Scan for the cell matching the given text and deliver its [X, Y] coordinate at center. 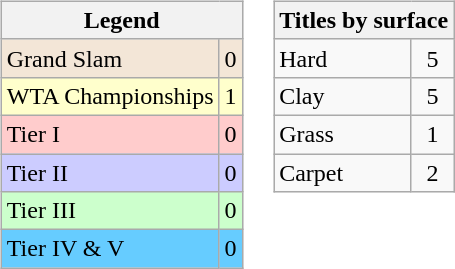
WTA Championships [110, 96]
Titles by surface [364, 20]
Tier IV & V [110, 249]
Grand Slam [110, 58]
Legend [122, 20]
2 [432, 173]
Hard [343, 58]
Grass [343, 134]
Carpet [343, 173]
Tier II [110, 173]
Clay [343, 96]
Tier III [110, 211]
Tier I [110, 134]
